Determine the [x, y] coordinate at the center of the cell enclosing the given text.  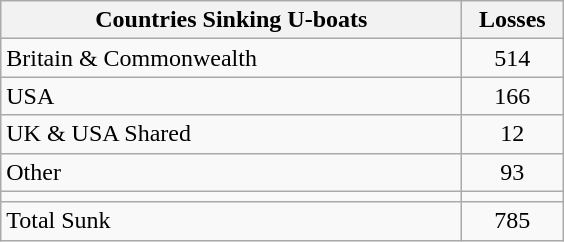
Other [232, 172]
USA [232, 96]
Britain & Commonwealth [232, 58]
785 [512, 221]
Losses [512, 20]
UK & USA Shared [232, 134]
166 [512, 96]
Countries Sinking U-boats [232, 20]
12 [512, 134]
93 [512, 172]
Total Sunk [232, 221]
514 [512, 58]
